Return (x, y) of the center of cell containing provided text 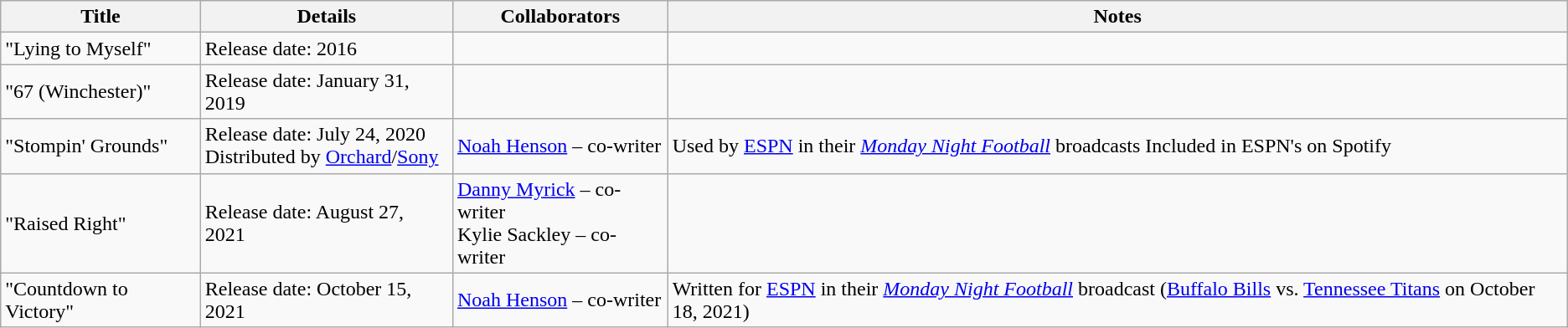
Written for ESPN in their Monday Night Football broadcast (Buffalo Bills vs. Tennessee Titans on October 18, 2021) (1117, 300)
Collaborators (560, 17)
Release date: 2016 (327, 49)
"Countdown to Victory" (101, 300)
Details (327, 17)
Release date: October 15, 2021 (327, 300)
"Lying to Myself" (101, 49)
"67 (Winchester)" (101, 92)
"Stompin' Grounds" (101, 146)
"Raised Right" (101, 223)
Title (101, 17)
Danny Myrick – co-writerKylie Sackley – co-writer (560, 223)
Release date: August 27, 2021 (327, 223)
Notes (1117, 17)
Release date: July 24, 2020Distributed by Orchard/Sony (327, 146)
Release date: January 31, 2019 (327, 92)
Used by ESPN in their Monday Night Football broadcasts Included in ESPN's on Spotify (1117, 146)
